Capture the cell that displays the provided text and extract its (x, y) central coordinate. 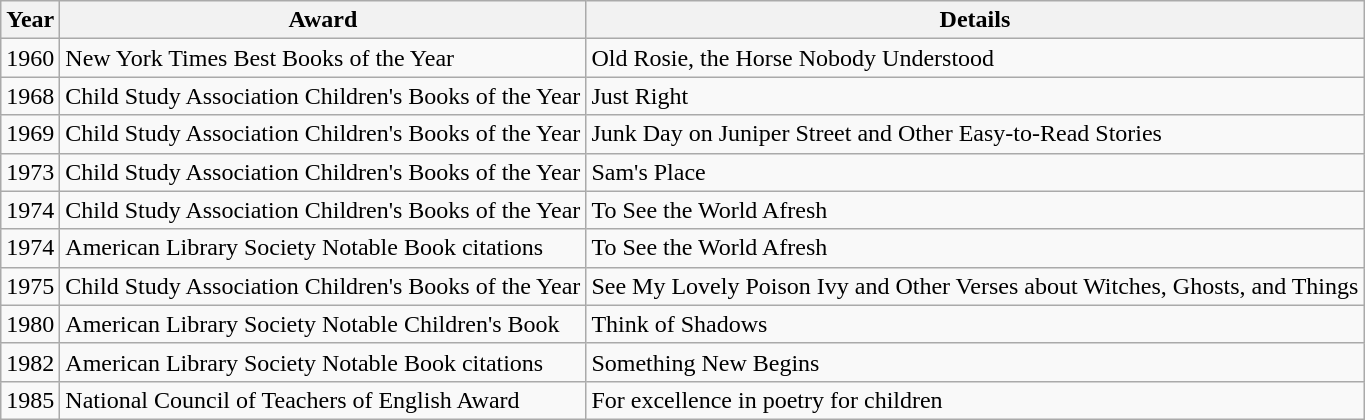
American Library Society Notable Children's Book (323, 324)
1975 (30, 286)
1982 (30, 362)
New York Times Best Books of the Year (323, 58)
Think of Shadows (975, 324)
Sam's Place (975, 172)
See My Lovely Poison Ivy and Other Verses about Witches, Ghosts, and Things (975, 286)
Junk Day on Juniper Street and Other Easy-to-Read Stories (975, 134)
For excellence in poetry for children (975, 400)
National Council of Teachers of English Award (323, 400)
Old Rosie, the Horse Nobody Understood (975, 58)
Year (30, 20)
Award (323, 20)
1960 (30, 58)
1968 (30, 96)
Just Right (975, 96)
Details (975, 20)
1973 (30, 172)
Something New Begins (975, 362)
1969 (30, 134)
1980 (30, 324)
1985 (30, 400)
